Locate the cell with the specified text and output its (X, Y) center coordinate. 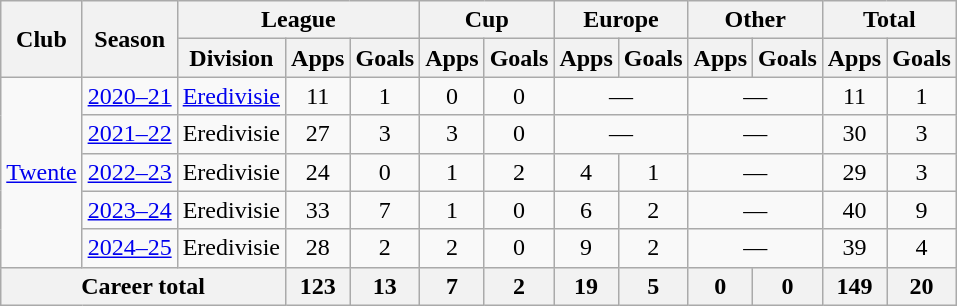
Division (231, 58)
29 (854, 172)
6 (586, 210)
30 (854, 134)
2022–23 (130, 172)
Twente (42, 172)
40 (854, 210)
33 (318, 210)
2020–21 (130, 96)
2023–24 (130, 210)
123 (318, 286)
20 (922, 286)
Europe (621, 20)
19 (586, 286)
13 (385, 286)
149 (854, 286)
2021–22 (130, 134)
5 (653, 286)
Total (889, 20)
2024–25 (130, 248)
27 (318, 134)
39 (854, 248)
League (298, 20)
Other (755, 20)
Career total (144, 286)
24 (318, 172)
Club (42, 39)
Cup (487, 20)
Season (130, 39)
28 (318, 248)
